Pinpoint the cell where the given text exists, returning its (x, y) midpoint coordinate. 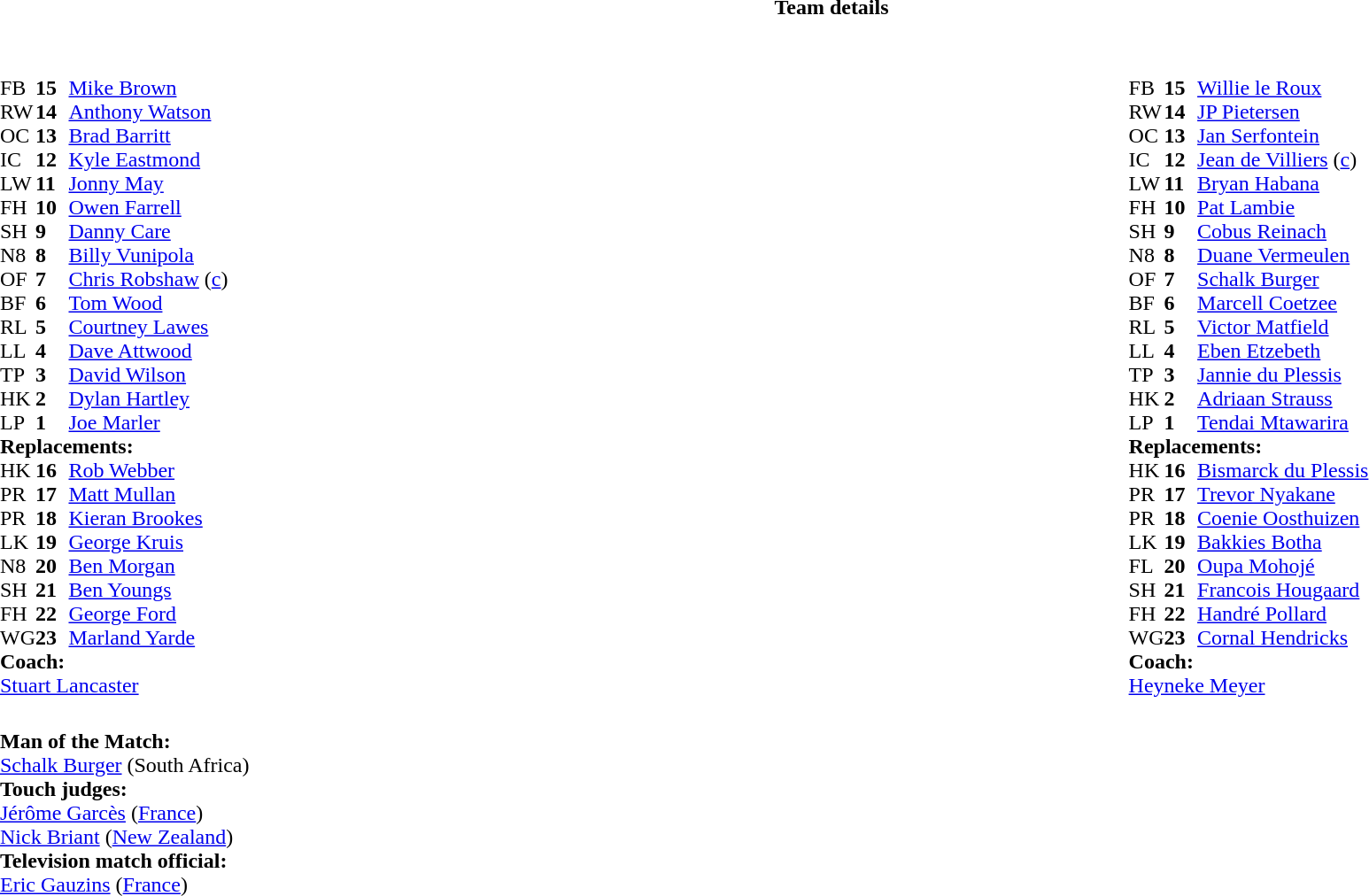
Chris Robshaw (c) (148, 280)
Rob Webber (148, 471)
Mike Brown (148, 89)
Marcell Coetzee (1282, 303)
Cornal Hendricks (1282, 637)
David Wilson (148, 375)
Eben Etzebeth (1282, 351)
Schalk Burger (1282, 280)
Kyle Eastmond (148, 159)
Danny Care (148, 232)
Joe Marler (148, 423)
Marland Yarde (148, 637)
Dylan Hartley (148, 398)
Jannie du Plessis (1282, 375)
Coenie Oosthuizen (1282, 519)
Jonny May (148, 184)
Tom Wood (148, 303)
Victor Matfield (1282, 328)
Brad Barritt (148, 136)
FL (1147, 567)
Duane Vermeulen (1282, 255)
Ben Youngs (148, 590)
Heyneke Meyer (1249, 685)
Tendai Mtawarira (1282, 423)
George Ford (148, 614)
Ben Morgan (148, 567)
JP Pietersen (1282, 112)
Anthony Watson (148, 112)
Pat Lambie (1282, 207)
Jean de Villiers (c) (1282, 159)
Adriaan Strauss (1282, 398)
Dave Attwood (148, 351)
Handré Pollard (1282, 614)
Willie le Roux (1282, 89)
Stuart Lancaster (113, 685)
Owen Farrell (148, 207)
Francois Hougaard (1282, 590)
Bakkies Botha (1282, 542)
Jan Serfontein (1282, 136)
Cobus Reinach (1282, 232)
Trevor Nyakane (1282, 494)
Billy Vunipola (148, 255)
Oupa Mohojé (1282, 567)
Courtney Lawes (148, 328)
Kieran Brookes (148, 519)
George Kruis (148, 542)
Bismarck du Plessis (1282, 471)
Matt Mullan (148, 494)
Bryan Habana (1282, 184)
